Identify which cell holds the provided text, then report its (X, Y) central coordinate. 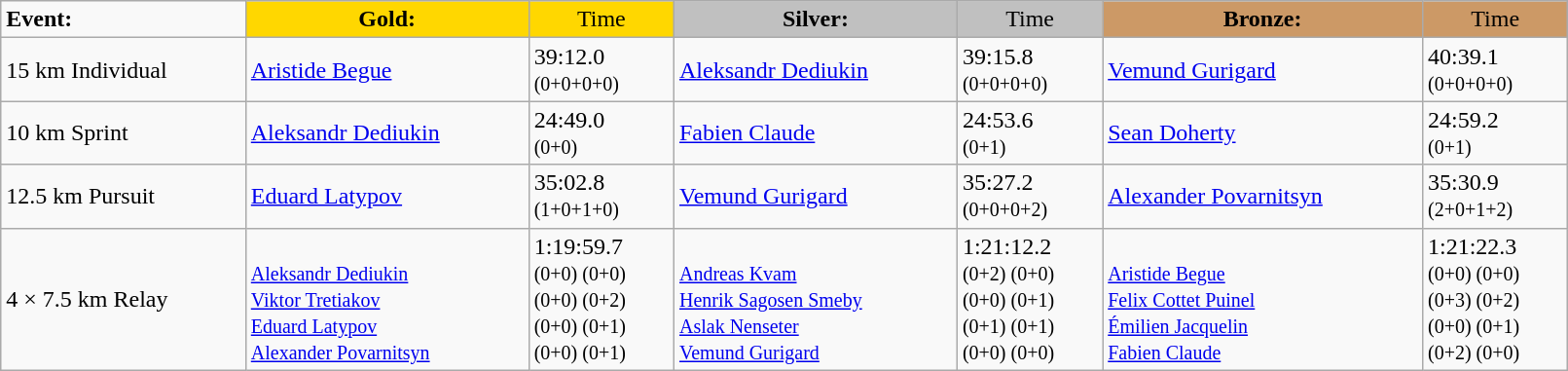
1:19:59.7(0+0) (0+0)(0+0) (0+2)(0+0) (0+1)(0+0) (0+1) (602, 299)
Silver: (816, 19)
Andreas KvamHenrik Sagosen SmebyAslak NenseterVemund Gurigard (816, 299)
4 × 7.5 km Relay (124, 299)
39:12.0(0+0+0+0) (602, 70)
Event: (124, 19)
1:21:22.3(0+0) (0+0)(0+3) (0+2)(0+0) (0+1)(0+2) (0+0) (1495, 299)
Aristide BegueFelix Cottet PuinelÉmilien JacquelinFabien Claude (1263, 299)
10 km Sprint (124, 132)
35:02.8(1+0+1+0) (602, 197)
Eduard Latypov (387, 197)
Gold: (387, 19)
24:53.6(0+1) (1030, 132)
Bronze: (1263, 19)
1:21:12.2(0+2) (0+0)(0+0) (0+1)(0+1) (0+1)(0+0) (0+0) (1030, 299)
Fabien Claude (816, 132)
35:30.9(2+0+1+2) (1495, 197)
12.5 km Pursuit (124, 197)
24:59.2 (0+1) (1495, 132)
40:39.1(0+0+0+0) (1495, 70)
Aristide Begue (387, 70)
35:27.2(0+0+0+2) (1030, 197)
24:49.0(0+0) (602, 132)
39:15.8(0+0+0+0) (1030, 70)
Aleksandr DediukinViktor TretiakovEduard LatypovAlexander Povarnitsyn (387, 299)
Sean Doherty (1263, 132)
Alexander Povarnitsyn (1263, 197)
15 km Individual (124, 70)
